Identify which cell holds the provided text, then report its (X, Y) central coordinate. 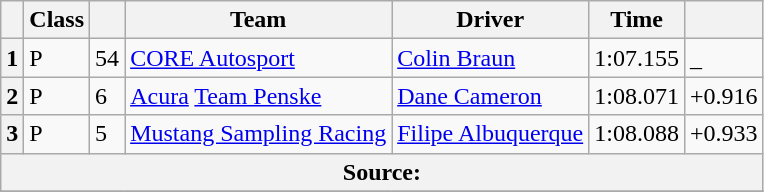
Filipe Albuquerque (490, 134)
Class (57, 20)
+0.933 (724, 134)
6 (108, 96)
Source: (382, 172)
1:07.155 (637, 58)
1:08.088 (637, 134)
Acura Team Penske (258, 96)
5 (108, 134)
Dane Cameron (490, 96)
CORE Autosport (258, 58)
1:08.071 (637, 96)
54 (108, 58)
Team (258, 20)
1 (12, 58)
2 (12, 96)
Driver (490, 20)
Colin Braun (490, 58)
Time (637, 20)
3 (12, 134)
Mustang Sampling Racing (258, 134)
_ (724, 58)
+0.916 (724, 96)
